Capture the cell that displays the provided text and extract its [x, y] central coordinate. 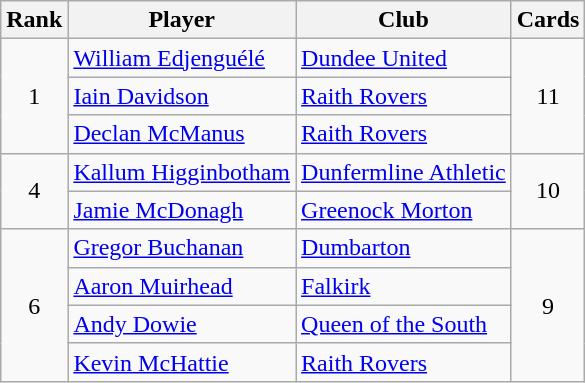
Player [182, 20]
Aaron Muirhead [182, 286]
Gregor Buchanan [182, 248]
Cards [548, 20]
Dundee United [404, 58]
Falkirk [404, 286]
William Edjenguélé [182, 58]
1 [34, 96]
Club [404, 20]
9 [548, 305]
Queen of the South [404, 324]
Rank [34, 20]
Declan McManus [182, 134]
Andy Dowie [182, 324]
Jamie McDonagh [182, 210]
10 [548, 191]
Kallum Higginbotham [182, 172]
6 [34, 305]
Kevin McHattie [182, 362]
11 [548, 96]
Iain Davidson [182, 96]
Dunfermline Athletic [404, 172]
4 [34, 191]
Greenock Morton [404, 210]
Dumbarton [404, 248]
